Return [X, Y] of the center of cell containing provided text 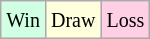
Win [24, 20]
Draw [72, 20]
Loss [126, 20]
